For the text-containing cell, return its midpoint in (X, Y) coordinate format. 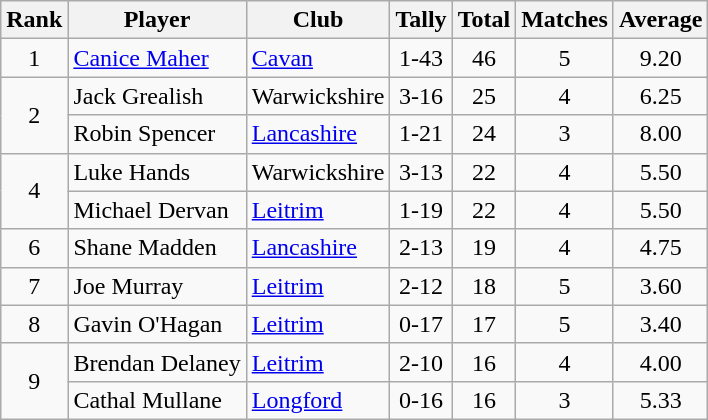
1 (34, 58)
3.60 (660, 286)
46 (484, 58)
3-16 (421, 96)
Brendan Delaney (157, 362)
Average (660, 20)
24 (484, 134)
2-13 (421, 248)
19 (484, 248)
Longford (318, 400)
Michael Dervan (157, 210)
4.00 (660, 362)
Jack Grealish (157, 96)
Gavin O'Hagan (157, 324)
1-19 (421, 210)
2-10 (421, 362)
9 (34, 381)
Rank (34, 20)
Cathal Mullane (157, 400)
18 (484, 286)
Joe Murray (157, 286)
Robin Spencer (157, 134)
Luke Hands (157, 172)
3.40 (660, 324)
1-43 (421, 58)
Total (484, 20)
8 (34, 324)
Tally (421, 20)
25 (484, 96)
Canice Maher (157, 58)
4.75 (660, 248)
Player (157, 20)
6.25 (660, 96)
Club (318, 20)
2-12 (421, 286)
0-17 (421, 324)
17 (484, 324)
2 (34, 115)
Matches (565, 20)
5.33 (660, 400)
3-13 (421, 172)
6 (34, 248)
Shane Madden (157, 248)
8.00 (660, 134)
1-21 (421, 134)
7 (34, 286)
0-16 (421, 400)
Cavan (318, 58)
9.20 (660, 58)
